Provide the (x, y) coordinate of the cell's center where the given text is located.  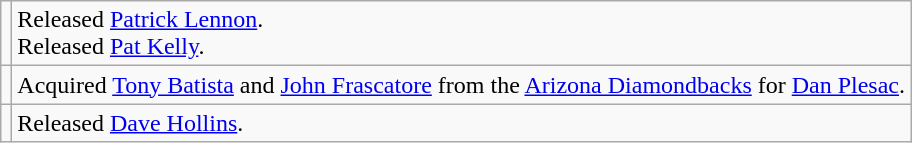
Released Dave Hollins. (462, 123)
Released Patrick Lennon. Released Pat Kelly. (462, 34)
Acquired Tony Batista and John Frascatore from the Arizona Diamondbacks for Dan Plesac. (462, 85)
